Extract the (x, y) coordinate from the center of the cell holding the provided text.  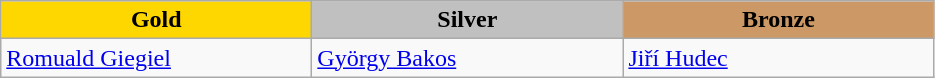
György Bakos (468, 58)
Silver (468, 20)
Jiří Hudec (778, 58)
Bronze (778, 20)
Romuald Giegiel (156, 58)
Gold (156, 20)
